From the cell containing the given text, extract its center point as (X, Y) coordinate. 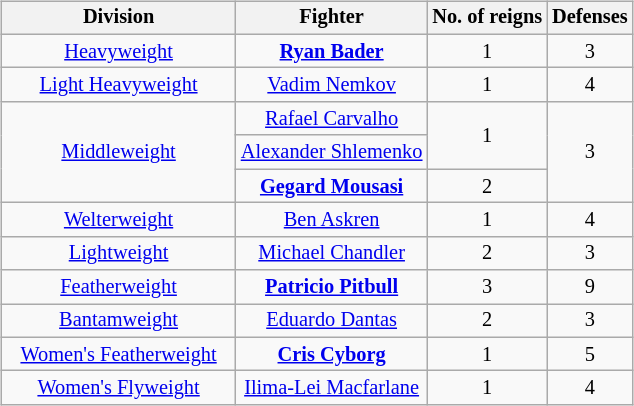
Lightweight (118, 253)
Bantamweight (118, 321)
Light Heavyweight (118, 85)
Ben Askren (332, 220)
Featherweight (118, 287)
Heavyweight (118, 51)
Michael Chandler (332, 253)
Gegard Mousasi (332, 186)
Ryan Bader (332, 51)
Women's Flyweight (118, 388)
9 (590, 287)
Alexander Shlemenko (332, 152)
Welterweight (118, 220)
Women's Featherweight (118, 354)
Cris Cyborg (332, 354)
Rafael Carvalho (332, 119)
Ilima-Lei Macfarlane (332, 388)
Division (118, 18)
Middleweight (118, 152)
Patricio Pitbull (332, 287)
Fighter (332, 18)
Eduardo Dantas (332, 321)
5 (590, 354)
No. of reigns (487, 18)
Defenses (590, 18)
Vadim Nemkov (332, 85)
